Return (x, y) of the center of cell containing provided text 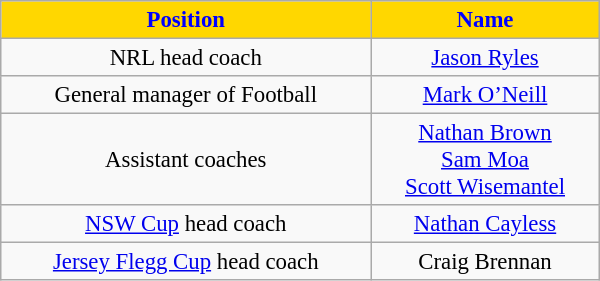
Jersey Flegg Cup head coach (186, 262)
General manager of Football (186, 95)
Craig Brennan (485, 262)
Nathan Brown Sam Moa Scott Wisemantel (485, 160)
Mark O’Neill (485, 95)
Jason Ryles (485, 58)
Name (485, 20)
NSW Cup head coach (186, 224)
Nathan Cayless (485, 224)
NRL head coach (186, 58)
Position (186, 20)
Assistant coaches (186, 160)
